Pinpoint the cell where the given text exists, returning its (x, y) midpoint coordinate. 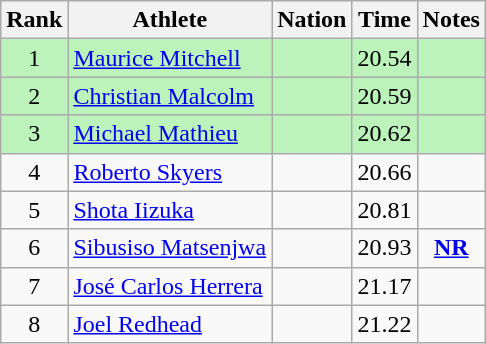
Sibusiso Matsenjwa (170, 248)
Roberto Skyers (170, 172)
7 (34, 286)
20.93 (384, 248)
20.62 (384, 134)
8 (34, 324)
5 (34, 210)
Shota Iizuka (170, 210)
José Carlos Herrera (170, 286)
Maurice Mitchell (170, 58)
6 (34, 248)
20.54 (384, 58)
20.66 (384, 172)
21.22 (384, 324)
1 (34, 58)
Christian Malcolm (170, 96)
Rank (34, 20)
Athlete (170, 20)
Time (384, 20)
3 (34, 134)
20.81 (384, 210)
20.59 (384, 96)
NR (451, 248)
Michael Mathieu (170, 134)
Nation (312, 20)
21.17 (384, 286)
4 (34, 172)
Notes (451, 20)
2 (34, 96)
Joel Redhead (170, 324)
